From the cell containing the given text, extract its center point as (X, Y) coordinate. 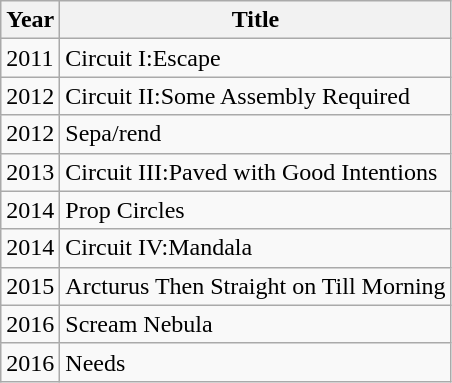
Needs (256, 362)
2011 (30, 58)
Circuit III:Paved with Good Intentions (256, 172)
Title (256, 20)
Circuit II:Some Assembly Required (256, 96)
Sepa/rend (256, 134)
Scream Nebula (256, 324)
2015 (30, 286)
Circuit IV:Mandala (256, 248)
Year (30, 20)
Arcturus Then Straight on Till Morning (256, 286)
Prop Circles (256, 210)
Circuit I:Escape (256, 58)
2013 (30, 172)
